Find where the given text appears and provide that cell's center as (x, y) coordinate. 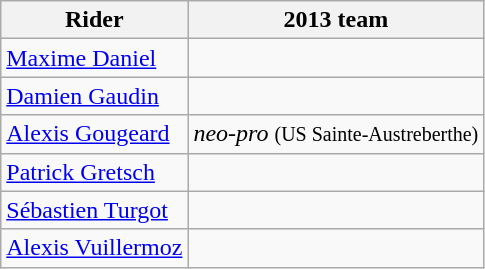
Rider (94, 20)
Alexis Vuillermoz (94, 248)
Sébastien Turgot (94, 210)
Maxime Daniel (94, 58)
Alexis Gougeard (94, 134)
neo-pro (US Sainte-Austreberthe) (336, 134)
2013 team (336, 20)
Patrick Gretsch (94, 172)
Damien Gaudin (94, 96)
